Locate the cell with the specified text and output its (x, y) center coordinate. 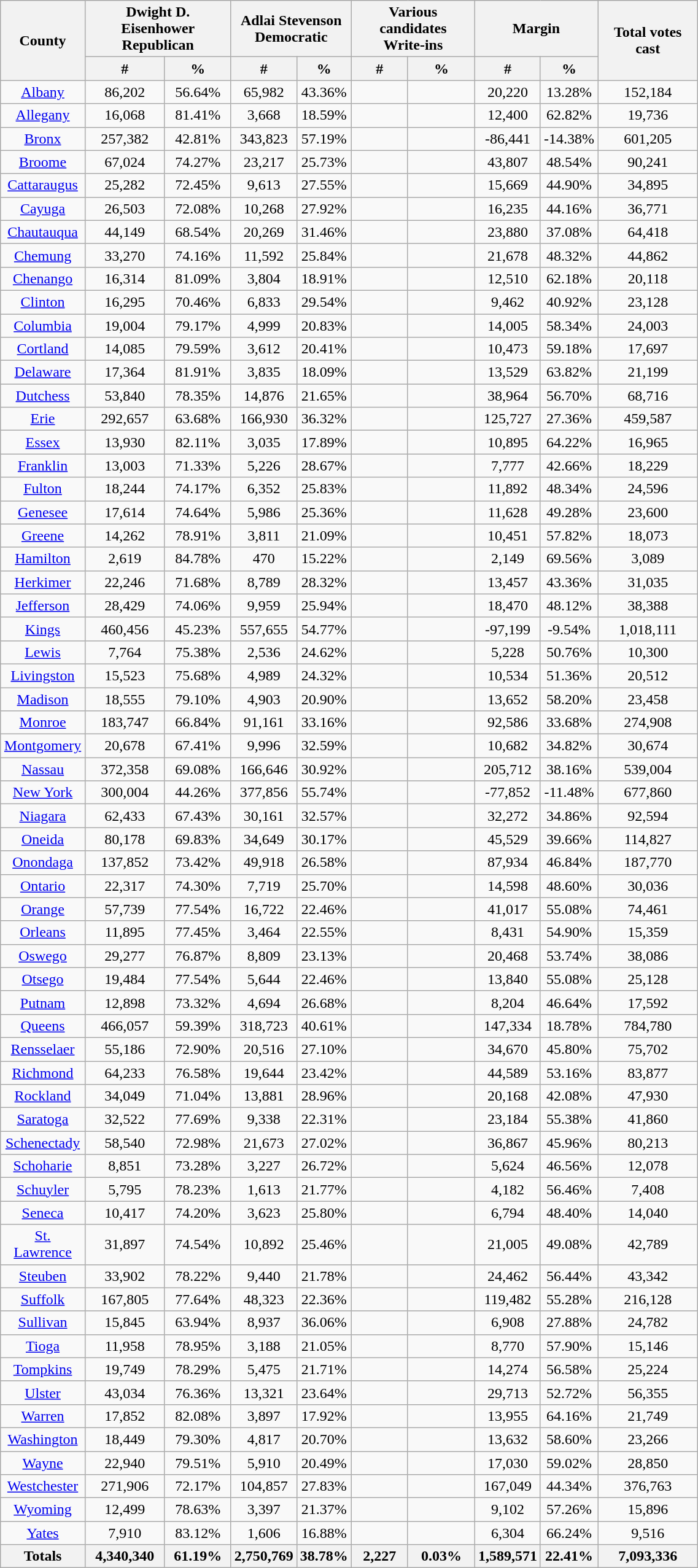
Tioga (43, 1346)
Monroe (43, 723)
20,168 (507, 1096)
Lewis (43, 652)
28.96% (324, 1096)
33.16% (324, 723)
23,458 (648, 699)
49.28% (568, 512)
3,397 (264, 1510)
459,587 (648, 419)
34.86% (568, 816)
8,431 (507, 932)
5,986 (264, 512)
22.31% (324, 1120)
Oswego (43, 956)
25,224 (648, 1369)
14,262 (125, 536)
22.36% (324, 1299)
318,723 (264, 1026)
21,199 (648, 372)
44,862 (648, 255)
38,086 (648, 956)
29,277 (125, 956)
18,229 (648, 466)
49.08% (568, 1244)
2,536 (264, 652)
25.84% (324, 255)
20,468 (507, 956)
78.29% (198, 1369)
76.36% (198, 1393)
19,484 (125, 979)
25,128 (648, 979)
557,655 (264, 629)
13,955 (507, 1416)
Schuyler (43, 1189)
9,462 (507, 302)
55.28% (568, 1299)
81.09% (198, 279)
19,004 (125, 326)
9,996 (264, 746)
Saratoga (43, 1120)
23.13% (324, 956)
42.66% (568, 466)
14,274 (507, 1369)
21,678 (507, 255)
10,682 (507, 746)
5,475 (264, 1369)
114,827 (648, 839)
42.08% (568, 1096)
Cattaraugus (43, 185)
4,999 (264, 326)
59.39% (198, 1026)
62.18% (568, 279)
21,673 (264, 1143)
15,896 (648, 1510)
18.78% (568, 1026)
43,034 (125, 1393)
71.33% (198, 466)
Queens (43, 1026)
13.28% (568, 92)
44,149 (125, 232)
73.28% (198, 1166)
75.38% (198, 652)
Sullivan (43, 1323)
300,004 (125, 793)
21.05% (324, 1346)
26,503 (125, 209)
Orange (43, 909)
19,736 (648, 115)
79.30% (198, 1439)
3,804 (264, 279)
3,811 (264, 536)
45,529 (507, 839)
22,940 (125, 1463)
81.41% (198, 115)
3,227 (264, 1166)
71.04% (198, 1096)
-86,441 (507, 139)
23,880 (507, 232)
76.58% (198, 1073)
5,910 (264, 1463)
25.36% (324, 512)
3,188 (264, 1346)
15,669 (507, 185)
1,589,571 (507, 1556)
3,089 (648, 559)
3,668 (264, 115)
257,382 (125, 139)
St. Lawrence (43, 1244)
33.68% (568, 723)
21,749 (648, 1416)
6,908 (507, 1323)
40.92% (568, 302)
12,078 (648, 1166)
56,355 (648, 1393)
58.34% (568, 326)
104,857 (264, 1486)
38.16% (568, 769)
Totals (43, 1556)
37.08% (568, 232)
63.94% (198, 1323)
187,770 (648, 863)
72.90% (198, 1049)
30,036 (648, 886)
58.20% (568, 699)
63.82% (568, 372)
6,304 (507, 1533)
18.09% (324, 372)
14,005 (507, 326)
18,449 (125, 1439)
Genesee (43, 512)
1,613 (264, 1189)
45.23% (198, 629)
13,321 (264, 1393)
43,807 (507, 162)
55.74% (324, 793)
Steuben (43, 1276)
44,589 (507, 1073)
13,632 (507, 1439)
59.02% (568, 1463)
County (43, 40)
49,918 (264, 863)
5,226 (264, 466)
9,959 (264, 605)
Dwight D. EisenhowerRepublican (158, 29)
58.60% (568, 1439)
9,440 (264, 1276)
6,794 (507, 1213)
21.77% (324, 1189)
167,805 (125, 1299)
19,749 (125, 1369)
46.56% (568, 1166)
Albany (43, 92)
Madison (43, 699)
30.92% (324, 769)
58,540 (125, 1143)
54.77% (324, 629)
32.59% (324, 746)
64,418 (648, 232)
466,057 (125, 1026)
22,246 (125, 582)
68.54% (198, 232)
18.91% (324, 279)
34,049 (125, 1096)
73.42% (198, 863)
3,835 (264, 372)
92,594 (648, 816)
Ontario (43, 886)
8,770 (507, 1346)
38,964 (507, 396)
86,202 (125, 92)
74.27% (198, 162)
13,881 (264, 1096)
28.32% (324, 582)
83.12% (198, 1533)
2,149 (507, 559)
79.59% (198, 349)
166,646 (264, 769)
21.37% (324, 1510)
46.84% (568, 863)
32,272 (507, 816)
79.17% (198, 326)
44.16% (568, 209)
7,764 (125, 652)
76.87% (198, 956)
20,512 (648, 675)
152,184 (648, 92)
-97,199 (507, 629)
90,241 (648, 162)
70.46% (198, 302)
18.59% (324, 115)
13,003 (125, 466)
71.68% (198, 582)
20,118 (648, 279)
62.82% (568, 115)
57.82% (568, 536)
292,657 (125, 419)
82.08% (198, 1416)
87,934 (507, 863)
17,030 (507, 1463)
24,462 (507, 1276)
15,359 (648, 932)
14,085 (125, 349)
8,789 (264, 582)
Delaware (43, 372)
6,352 (264, 489)
Jefferson (43, 605)
376,763 (648, 1486)
27.88% (568, 1323)
33,902 (125, 1276)
79.10% (198, 699)
15,523 (125, 675)
7,093,336 (648, 1556)
8,937 (264, 1323)
83,877 (648, 1073)
40.61% (324, 1026)
74.54% (198, 1244)
11,592 (264, 255)
Orleans (43, 932)
20,678 (125, 746)
15,146 (648, 1346)
3,464 (264, 932)
14,598 (507, 886)
51.36% (568, 675)
45.96% (568, 1143)
18,470 (507, 605)
44.34% (568, 1486)
18,073 (648, 536)
55,186 (125, 1049)
16,295 (125, 302)
-11.48% (568, 793)
31,897 (125, 1244)
Onondaga (43, 863)
10,300 (648, 652)
5,795 (125, 1189)
23,128 (648, 302)
78.63% (198, 1510)
46.64% (568, 1002)
84.78% (198, 559)
92,586 (507, 723)
75.68% (198, 675)
24,596 (648, 489)
11,958 (125, 1346)
7,719 (264, 886)
27.55% (324, 185)
29.54% (324, 302)
48.32% (568, 255)
31,035 (648, 582)
12,499 (125, 1510)
33,270 (125, 255)
75,702 (648, 1049)
28,429 (125, 605)
74.30% (198, 886)
77.64% (198, 1299)
Richmond (43, 1073)
50.76% (568, 652)
74.20% (198, 1213)
23.64% (324, 1393)
Suffolk (43, 1299)
26.58% (324, 863)
4,340,340 (125, 1556)
29,713 (507, 1393)
Columbia (43, 326)
13,930 (125, 442)
601,205 (648, 139)
17,852 (125, 1416)
41,017 (507, 909)
80,178 (125, 839)
91,161 (264, 723)
12,400 (507, 115)
24.62% (324, 652)
2,227 (379, 1556)
460,456 (125, 629)
31.46% (324, 232)
372,358 (125, 769)
56.46% (568, 1189)
Nassau (43, 769)
74.64% (198, 512)
81.91% (198, 372)
36.32% (324, 419)
25.80% (324, 1213)
26.68% (324, 1002)
216,128 (648, 1299)
3,612 (264, 349)
20,220 (507, 92)
16,068 (125, 115)
20.49% (324, 1463)
36.06% (324, 1323)
65,982 (264, 92)
10,892 (264, 1244)
20.70% (324, 1439)
8,809 (264, 956)
6,833 (264, 302)
470 (264, 559)
377,856 (264, 793)
Cortland (43, 349)
42,789 (648, 1244)
Adlai StevensonDemocratic (291, 29)
28,850 (648, 1463)
Broome (43, 162)
48.12% (568, 605)
22,317 (125, 886)
9,102 (507, 1510)
Total votes cast (648, 40)
56.64% (198, 92)
41,860 (648, 1120)
56.70% (568, 396)
53.16% (568, 1073)
Chautauqua (43, 232)
2,750,769 (264, 1556)
80,213 (648, 1143)
66.84% (198, 723)
69.08% (198, 769)
Schenectady (43, 1143)
10,895 (507, 442)
539,004 (648, 769)
57,739 (125, 909)
13,529 (507, 372)
125,727 (507, 419)
25.73% (324, 162)
20,516 (264, 1049)
66.24% (568, 1533)
3,897 (264, 1416)
8,204 (507, 1002)
Putnam (43, 1002)
34,895 (648, 185)
34,670 (507, 1049)
10,451 (507, 536)
57.19% (324, 139)
Various candidatesWrite-ins (413, 29)
Margin (536, 29)
-14.38% (568, 139)
20.90% (324, 699)
9,338 (264, 1120)
48.34% (568, 489)
4,182 (507, 1189)
4,694 (264, 1002)
147,334 (507, 1026)
72.98% (198, 1143)
23.42% (324, 1073)
Hamilton (43, 559)
21.65% (324, 396)
Wayne (43, 1463)
Rensselaer (43, 1049)
28.67% (324, 466)
22.41% (568, 1556)
5,644 (264, 979)
13,457 (507, 582)
25,282 (125, 185)
74.16% (198, 255)
205,712 (507, 769)
10,473 (507, 349)
57.26% (568, 1510)
61.19% (198, 1556)
Tompkins (43, 1369)
8,851 (125, 1166)
67,024 (125, 162)
16,965 (648, 442)
Herkimer (43, 582)
48.54% (568, 162)
78.35% (198, 396)
343,823 (264, 139)
56.58% (568, 1369)
25.83% (324, 489)
1,018,111 (648, 629)
48,323 (264, 1299)
64.16% (568, 1416)
5,624 (507, 1166)
45.80% (568, 1049)
-9.54% (568, 629)
20,269 (264, 232)
73.32% (198, 1002)
26.72% (324, 1166)
Livingston (43, 675)
Cayuga (43, 209)
12,898 (125, 1002)
27.92% (324, 209)
1,606 (264, 1533)
15,845 (125, 1323)
74.17% (198, 489)
59.18% (568, 349)
0.03% (441, 1556)
11,628 (507, 512)
Seneca (43, 1213)
Westchester (43, 1486)
Essex (43, 442)
24,003 (648, 326)
9,516 (648, 1533)
Niagara (43, 816)
10,417 (125, 1213)
3,623 (264, 1213)
38.78% (324, 1556)
23,184 (507, 1120)
19,644 (264, 1073)
30.17% (324, 839)
82.11% (198, 442)
39.66% (568, 839)
167,049 (507, 1486)
17,614 (125, 512)
Otsego (43, 979)
48.40% (568, 1213)
74,461 (648, 909)
Greene (43, 536)
18,555 (125, 699)
36,867 (507, 1143)
78.23% (198, 1189)
4,989 (264, 675)
18,244 (125, 489)
Allegany (43, 115)
17.92% (324, 1416)
44.90% (568, 185)
62,433 (125, 816)
17.89% (324, 442)
25.94% (324, 605)
43,342 (648, 1276)
11,892 (507, 489)
Yates (43, 1533)
Erie (43, 419)
47,930 (648, 1096)
Montgomery (43, 746)
21.71% (324, 1369)
271,906 (125, 1486)
21,005 (507, 1244)
14,040 (648, 1213)
17,697 (648, 349)
30,674 (648, 746)
12,510 (507, 279)
74.06% (198, 605)
20.83% (324, 326)
44.26% (198, 793)
Chemung (43, 255)
69.56% (568, 559)
67.41% (198, 746)
54.90% (568, 932)
27.83% (324, 1486)
Chenango (43, 279)
137,852 (125, 863)
Franklin (43, 466)
7,777 (507, 466)
23,266 (648, 1439)
Washington (43, 1439)
119,482 (507, 1299)
Wyoming (43, 1510)
64.22% (568, 442)
32.57% (324, 816)
57.90% (568, 1346)
10,268 (264, 209)
Warren (43, 1416)
3,035 (264, 442)
27.36% (568, 419)
77.45% (198, 932)
Schoharie (43, 1166)
16.88% (324, 1533)
55.38% (568, 1120)
166,930 (264, 419)
34,649 (264, 839)
48.60% (568, 886)
72.45% (198, 185)
-77,852 (507, 793)
79.51% (198, 1463)
274,908 (648, 723)
53,840 (125, 396)
69.83% (198, 839)
2,619 (125, 559)
16,722 (264, 909)
Bronx (43, 139)
78.91% (198, 536)
30,161 (264, 816)
183,747 (125, 723)
21.78% (324, 1276)
Fulton (43, 489)
72.17% (198, 1486)
78.95% (198, 1346)
27.02% (324, 1143)
16,314 (125, 279)
72.08% (198, 209)
25.46% (324, 1244)
77.69% (198, 1120)
784,780 (648, 1026)
67.43% (198, 816)
Dutchess (43, 396)
24,782 (648, 1323)
5,228 (507, 652)
34.82% (568, 746)
Kings (43, 629)
42.81% (198, 139)
38,388 (648, 605)
63.68% (198, 419)
16,235 (507, 209)
68,716 (648, 396)
23,600 (648, 512)
24.32% (324, 675)
25.70% (324, 886)
53.74% (568, 956)
7,910 (125, 1533)
4,817 (264, 1439)
677,860 (648, 793)
Ulster (43, 1393)
11,895 (125, 932)
17,592 (648, 1002)
32,522 (125, 1120)
13,652 (507, 699)
Rockland (43, 1096)
New York (43, 793)
78.22% (198, 1276)
27.10% (324, 1049)
36,771 (648, 209)
15.22% (324, 559)
56.44% (568, 1276)
13,840 (507, 979)
Clinton (43, 302)
4,903 (264, 699)
52.72% (568, 1393)
14,876 (264, 396)
22.55% (324, 932)
20.41% (324, 349)
23,217 (264, 162)
64,233 (125, 1073)
17,364 (125, 372)
Oneida (43, 839)
9,613 (264, 185)
21.09% (324, 536)
7,408 (648, 1189)
10,534 (507, 675)
